Extract the [X, Y] coordinate from the center of the cell holding the provided text.  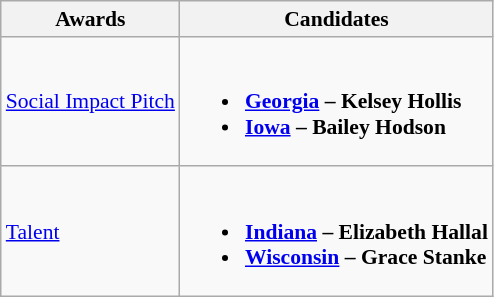
Social Impact Pitch [90, 102]
Awards [90, 19]
Candidates [336, 19]
Indiana – Elizabeth HallalWisconsin – Grace Stanke [336, 232]
Georgia – Kelsey HollisIowa – Bailey Hodson [336, 102]
Talent [90, 232]
